Search for the cell housing the specified text and yield its (X, Y) center coordinate. 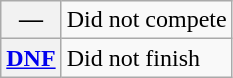
Did not compete (146, 20)
— (31, 20)
DNF (31, 58)
Did not finish (146, 58)
